Locate the cell with the specified text and output its [x, y] center coordinate. 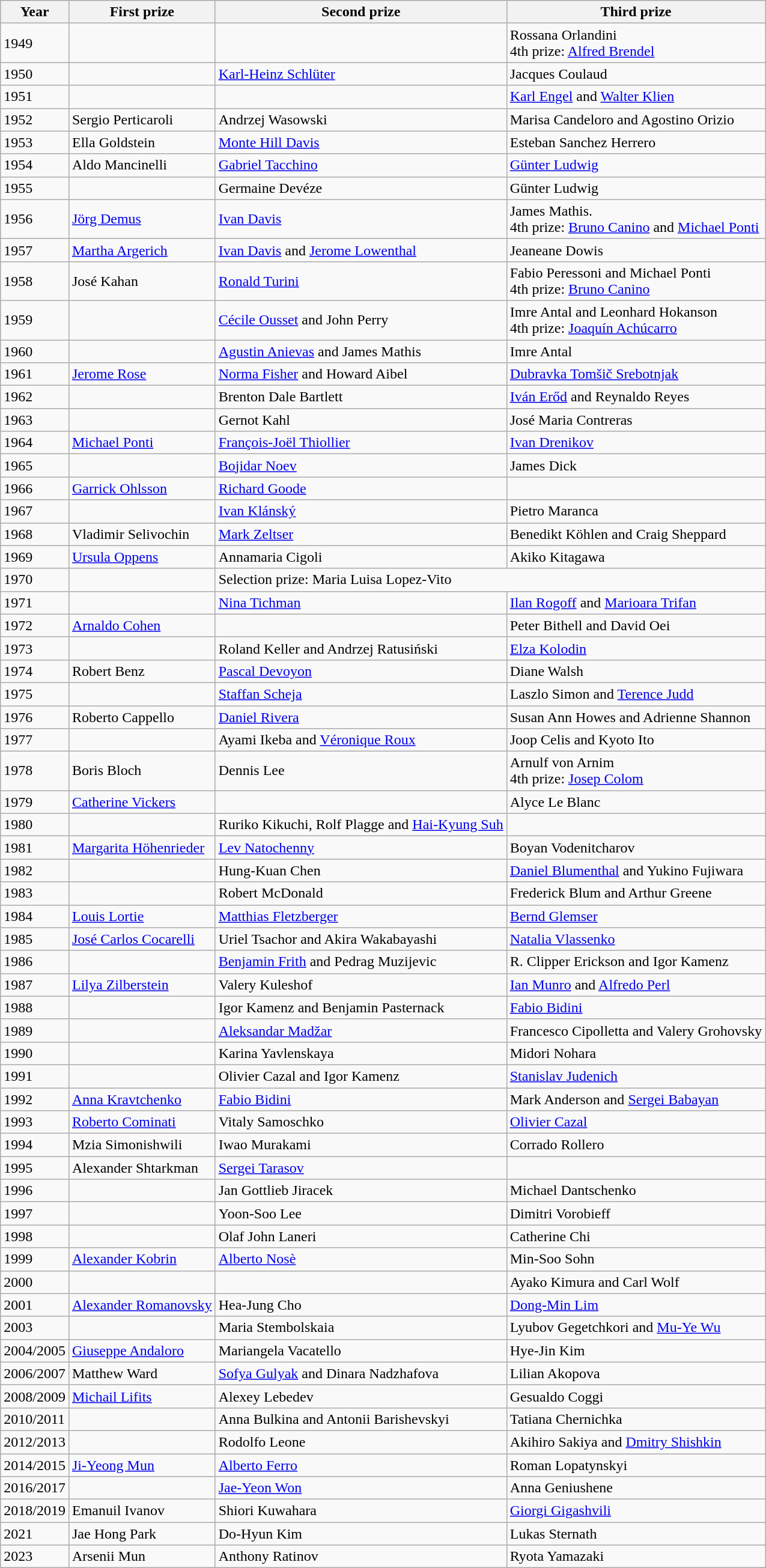
Laszlo Simon and Terence Judd [636, 694]
Arnaldo Cohen [142, 625]
Alberto Nosè [360, 1259]
1983 [35, 893]
Jeaneane Dowis [636, 250]
1960 [35, 351]
2021 [35, 1534]
1961 [35, 374]
Annamaria Cigoli [360, 557]
James Mathis.4th prize: Bruno Canino and Michael Ponti [636, 219]
Arnulf von Arnim4th prize: Josep Colom [636, 771]
Frederick Blum and Arthur Greene [636, 893]
Bernd Glemser [636, 916]
Pietro Maranca [636, 511]
Corrado Rollero [636, 1145]
Emanuil Ivanov [142, 1511]
Stanislav Judenich [636, 1076]
Hung-Kuan Chen [360, 871]
Karina Yavlenskaya [360, 1053]
1992 [35, 1099]
Second prize [360, 12]
Alyce Le Blanc [636, 802]
Ilan Rogoff and Marioara Trifan [636, 603]
1988 [35, 1007]
Uriel Tsachor and Akira Wakabayashi [360, 939]
1967 [35, 511]
Dimitri Vorobieff [636, 1214]
Ivan Davis [360, 219]
1980 [35, 825]
1997 [35, 1214]
Germaine Devéze [360, 188]
Dennis Lee [360, 771]
1973 [35, 648]
Imre Antal and Leonhard Hokanson4th prize: Joaquín Achúcarro [636, 320]
Dong-Min Lim [636, 1305]
José Carlos Cocarelli [142, 939]
Rodolfo Leone [360, 1442]
Peter Bithell and David Oei [636, 625]
Margarita Höhenrieder [142, 848]
1985 [35, 939]
Benjamin Frith and Pedrag Muzijevic [360, 962]
Sofya Gulyak and Dinara Nadzhafova [360, 1373]
1969 [35, 557]
Norma Fisher and Howard Aibel [360, 374]
Giuseppe Andaloro [142, 1351]
Akihiro Sakiya and Dmitry Shishkin [636, 1442]
1986 [35, 962]
Ayako Kimura and Carl Wolf [636, 1282]
Mark Anderson and Sergei Babayan [636, 1099]
Mzia Simonishwili [142, 1145]
Mariangela Vacatello [360, 1351]
1995 [35, 1168]
2006/2007 [35, 1373]
Cécile Ousset and John Perry [360, 320]
Olaf John Laneri [360, 1236]
Gabriel Tacchino [360, 165]
2016/2017 [35, 1488]
Gernot Kahl [360, 420]
Olivier Cazal [636, 1122]
Roland Keller and Andrzej Ratusiński [360, 648]
2010/2011 [35, 1419]
Ivan Klánský [360, 511]
Gesualdo Coggi [636, 1396]
1953 [35, 142]
Sergei Tarasov [360, 1168]
1989 [35, 1030]
James Dick [636, 466]
Michael Dantschenko [636, 1191]
Karl Engel and Walter Klien [636, 97]
Esteban Sanchez Herrero [636, 142]
1978 [35, 771]
1974 [35, 671]
Pascal Devoyon [360, 671]
1964 [35, 443]
Robert McDonald [360, 893]
Hye-Jin Kim [636, 1351]
First prize [142, 12]
1987 [35, 985]
1965 [35, 466]
1996 [35, 1191]
Karl-Heinz Schlüter [360, 74]
Jae Hong Park [142, 1534]
Jörg Demus [142, 219]
Louis Lortie [142, 916]
Anna Kravtchenko [142, 1099]
1955 [35, 188]
Iván Erőd and Reynaldo Reyes [636, 397]
Third prize [636, 12]
Dubravka Tomšič Srebotnjak [636, 374]
Anna Bulkina and Antonii Barishevskyi [360, 1419]
1959 [35, 320]
Ursula Oppens [142, 557]
Ruriko Kikuchi, Rolf Plagge and Hai-Kyung Suh [360, 825]
Alexander Romanovsky [142, 1305]
1975 [35, 694]
1981 [35, 848]
Aldo Mancinelli [142, 165]
2004/2005 [35, 1351]
Arsenii Mun [142, 1557]
Monte Hill Davis [360, 142]
2023 [35, 1557]
François-Joël Thiollier [360, 443]
Ryota Yamazaki [636, 1557]
1977 [35, 740]
Francesco Cipolletta and Valery Grohovsky [636, 1030]
Matthew Ward [142, 1373]
Robert Benz [142, 671]
Diane Walsh [636, 671]
Sergio Perticaroli [142, 120]
Giorgi Gigashvili [636, 1511]
Staffan Scheja [360, 694]
Lukas Sternath [636, 1534]
2014/2015 [35, 1465]
1951 [35, 97]
Jerome Rose [142, 374]
Lilya Zilberstein [142, 985]
Anthony Ratinov [360, 1557]
Ella Goldstein [142, 142]
1954 [35, 165]
Boris Bloch [142, 771]
Maria Stembolskaia [360, 1328]
1972 [35, 625]
Vitaly Samoschko [360, 1122]
1970 [35, 580]
Jan Gottlieb Jiracek [360, 1191]
Matthias Fletzberger [360, 916]
Ayami Ikeba and Véronique Roux [360, 740]
Mark Zeltser [360, 534]
Elza Kolodin [636, 648]
Roberto Cappello [142, 717]
Bojidar Noev [360, 466]
Imre Antal [636, 351]
Daniel Rivera [360, 717]
2012/2013 [35, 1442]
Alexander Shtarkman [142, 1168]
José Maria Contreras [636, 420]
Ronald Turini [360, 281]
Lev Natochenny [360, 848]
Natalia Vlassenko [636, 939]
Shiori Kuwahara [360, 1511]
2000 [35, 1282]
Agustin Anievas and James Mathis [360, 351]
Jacques Coulaud [636, 74]
Ian Munro and Alfredo Perl [636, 985]
Martha Argerich [142, 250]
Michail Lifits [142, 1396]
Iwao Murakami [360, 1145]
Lilian Akopova [636, 1373]
Brenton Dale Bartlett [360, 397]
1999 [35, 1259]
1984 [35, 916]
Selection prize: Maria Luisa Lopez-Vito [490, 580]
Andrzej Wasowski [360, 120]
1998 [35, 1236]
1979 [35, 802]
2001 [35, 1305]
1962 [35, 397]
Garrick Ohlsson [142, 488]
Michael Ponti [142, 443]
1949 [35, 43]
Aleksandar Madžar [360, 1030]
1950 [35, 74]
2008/2009 [35, 1396]
1994 [35, 1145]
Yoon-Soo Lee [360, 1214]
1971 [35, 603]
1991 [35, 1076]
Ivan Davis and Jerome Lowenthal [360, 250]
Joop Celis and Kyoto Ito [636, 740]
1957 [35, 250]
Lyubov Gegetchkori and Mu-Ye Wu [636, 1328]
Boyan Vodenitcharov [636, 848]
José Kahan [142, 281]
1976 [35, 717]
Catherine Vickers [142, 802]
Igor Kamenz and Benjamin Pasternack [360, 1007]
Richard Goode [360, 488]
Year [35, 12]
1952 [35, 120]
Valery Kuleshof [360, 985]
Rossana Orlandini4th prize: Alfred Brendel [636, 43]
1966 [35, 488]
Olivier Cazal and Igor Kamenz [360, 1076]
Do-Hyun Kim [360, 1534]
Jae-Yeon Won [360, 1488]
Hea-Jung Cho [360, 1305]
Vladimir Selivochin [142, 534]
Susan Ann Howes and Adrienne Shannon [636, 717]
1968 [35, 534]
1990 [35, 1053]
Anna Geniushene [636, 1488]
Ivan Drenikov [636, 443]
Tatiana Chernichka [636, 1419]
Catherine Chi [636, 1236]
Roberto Cominati [142, 1122]
Min-Soo Sohn [636, 1259]
Fabio Peressoni and Michael Ponti 4th prize: Bruno Canino [636, 281]
1963 [35, 420]
Daniel Blumenthal and Yukino Fujiwara [636, 871]
Benedikt Köhlen and Craig Sheppard [636, 534]
Akiko Kitagawa [636, 557]
Alexey Lebedev [360, 1396]
1993 [35, 1122]
R. Clipper Erickson and Igor Kamenz [636, 962]
Nina Tichman [360, 603]
1958 [35, 281]
2018/2019 [35, 1511]
Marisa Candeloro and Agostino Orizio [636, 120]
1956 [35, 219]
Alberto Ferro [360, 1465]
Ji-Yeong Mun [142, 1465]
2003 [35, 1328]
Alexander Kobrin [142, 1259]
Roman Lopatynskyi [636, 1465]
1982 [35, 871]
Midori Nohara [636, 1053]
